Detect which cell encompasses the target text, then output its (x, y) center coordinate. 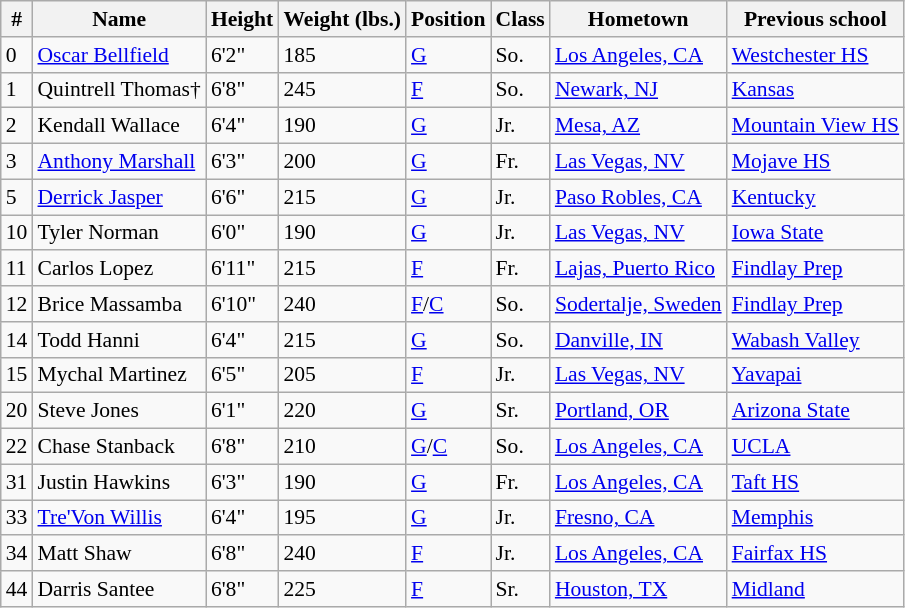
210 (342, 447)
20 (17, 411)
Chase Stanback (118, 447)
Wabash Valley (816, 340)
Mychal Martinez (118, 375)
195 (342, 518)
Steve Jones (118, 411)
Lajas, Puerto Rico (638, 269)
22 (17, 447)
11 (17, 269)
Kentucky (816, 197)
Yavapai (816, 375)
UCLA (816, 447)
Tre'Von Willis (118, 518)
Position (448, 19)
31 (17, 482)
Mountain View HS (816, 126)
Taft HS (816, 482)
Newark, NJ (638, 90)
33 (17, 518)
Anthony Marshall (118, 162)
Paso Robles, CA (638, 197)
12 (17, 304)
Class (520, 19)
# (17, 19)
Todd Hanni (118, 340)
Portland, OR (638, 411)
Darris Santee (118, 589)
6'0" (242, 233)
0 (17, 55)
6'5" (242, 375)
Fresno, CA (638, 518)
Arizona State (816, 411)
F/C (448, 304)
Fairfax HS (816, 554)
Danville, IN (638, 340)
220 (342, 411)
Brice Massamba (118, 304)
Kendall Wallace (118, 126)
185 (342, 55)
Quintrell Thomas† (118, 90)
Weight (lbs.) (342, 19)
Midland (816, 589)
Sodertalje, Sweden (638, 304)
Carlos Lopez (118, 269)
G/C (448, 447)
Tyler Norman (118, 233)
6'10" (242, 304)
6'11" (242, 269)
Houston, TX (638, 589)
Hometown (638, 19)
14 (17, 340)
Previous school (816, 19)
Derrick Jasper (118, 197)
Memphis (816, 518)
10 (17, 233)
Iowa State (816, 233)
3 (17, 162)
245 (342, 90)
6'1" (242, 411)
225 (342, 589)
6'6" (242, 197)
15 (17, 375)
5 (17, 197)
200 (342, 162)
Mesa, AZ (638, 126)
34 (17, 554)
Height (242, 19)
Matt Shaw (118, 554)
Westchester HS (816, 55)
Kansas (816, 90)
6'2" (242, 55)
205 (342, 375)
1 (17, 90)
Oscar Bellfield (118, 55)
2 (17, 126)
Mojave HS (816, 162)
Justin Hawkins (118, 482)
44 (17, 589)
Name (118, 19)
